Detect which cell encompasses the target text, then output its [X, Y] center coordinate. 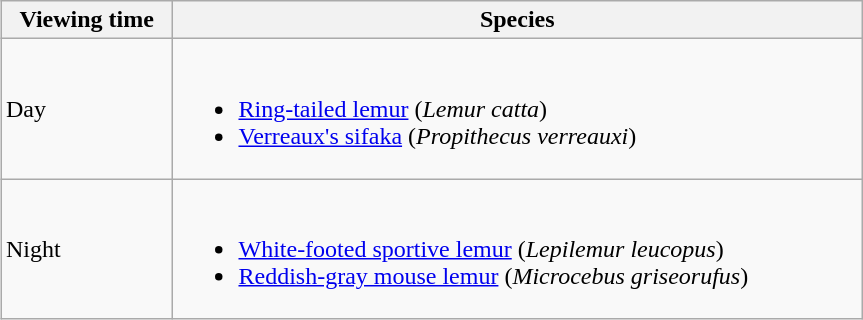
White-footed sportive lemur (Lepilemur leucopus)Reddish-gray mouse lemur (Microcebus griseorufus) [518, 249]
Day [86, 109]
Ring-tailed lemur (Lemur catta)Verreaux's sifaka (Propithecus verreauxi) [518, 109]
Night [86, 249]
Viewing time [86, 20]
Species [518, 20]
